Return (x, y) of the center of cell containing provided text 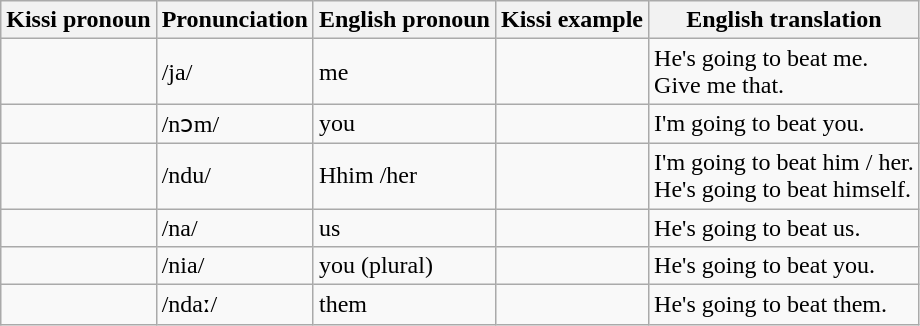
us (404, 227)
/ndaː/ (234, 305)
English translation (784, 20)
He's going to beat them. (784, 305)
/na/ (234, 227)
English pronoun (404, 20)
you (plural) (404, 266)
Pronunciation (234, 20)
Kissi pronoun (78, 20)
He's going to beat us. (784, 227)
/nia/ (234, 266)
Kissi example (572, 20)
me (404, 72)
Hhim /her (404, 176)
them (404, 305)
/nɔm/ (234, 124)
/ja/ (234, 72)
He's going to beat me.Give me that. (784, 72)
/ndu/ (234, 176)
I'm going to beat him / her.He's going to beat himself. (784, 176)
He's going to beat you. (784, 266)
I'm going to beat you. (784, 124)
you (404, 124)
